Detect which cell encompasses the target text, then output its [x, y] center coordinate. 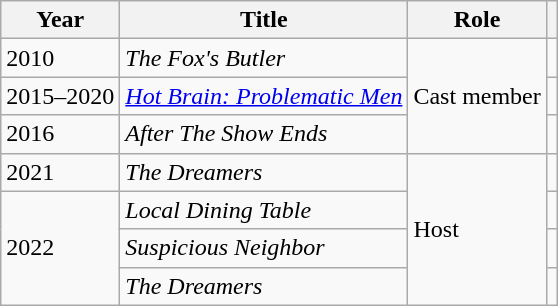
Cast member [477, 96]
Hot Brain: Problematic Men [264, 96]
2022 [60, 248]
2021 [60, 172]
The Fox's Butler [264, 58]
2016 [60, 134]
Role [477, 20]
After The Show Ends [264, 134]
Local Dining Table [264, 210]
2015–2020 [60, 96]
Host [477, 229]
Title [264, 20]
Year [60, 20]
Suspicious Neighbor [264, 248]
2010 [60, 58]
